Return the (X, Y) coordinate for the center point of the cell that contains the specified text.  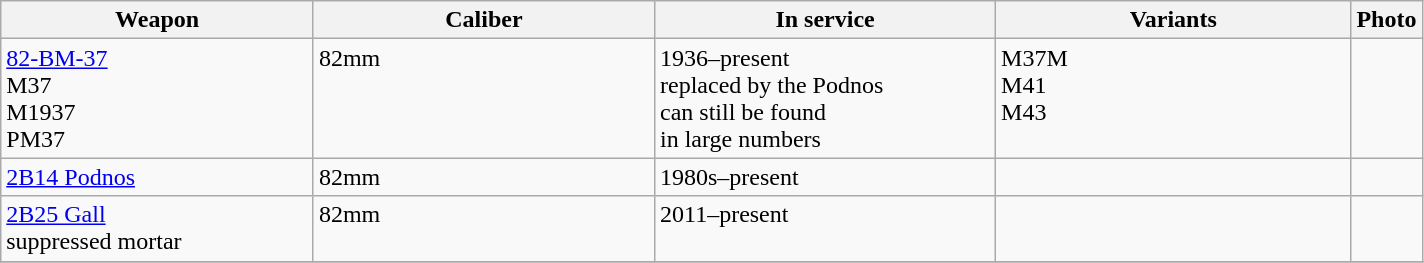
82-BM-37M37M1937PM37 (158, 98)
Photo (1386, 20)
2B25 Gallsuppressed mortar (158, 228)
2B14 Podnos (158, 177)
2011–present (824, 228)
Variants (1174, 20)
In service (824, 20)
Weapon (158, 20)
1980s–present (824, 177)
Caliber (484, 20)
M37MM41M43 (1174, 98)
1936–presentreplaced by the Podnoscan still be foundin large numbers (824, 98)
